Identify which cell holds the provided text, then report its (x, y) central coordinate. 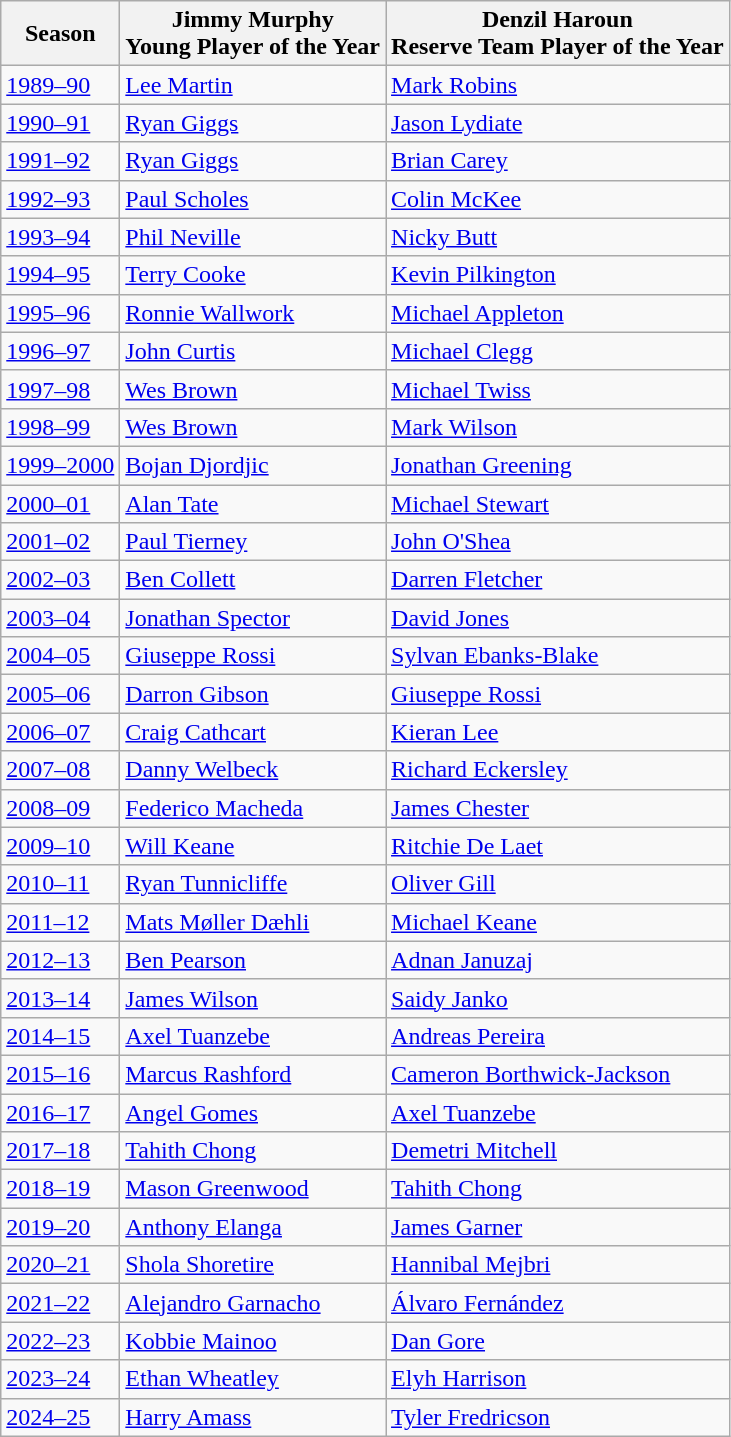
Danny Welbeck (253, 770)
Dan Gore (558, 1341)
1992–93 (60, 199)
Bojan Djordjic (253, 465)
Cameron Borthwick-Jackson (558, 1074)
Jonathan Spector (253, 618)
Álvaro Fernández (558, 1303)
2001–02 (60, 542)
Craig Cathcart (253, 732)
1995–96 (60, 313)
2013–14 (60, 998)
2016–17 (60, 1113)
Nicky Butt (558, 237)
Ryan Tunnicliffe (253, 884)
2005–06 (60, 694)
2017–18 (60, 1151)
Richard Eckersley (558, 770)
2003–04 (60, 618)
2009–10 (60, 846)
1991–92 (60, 161)
Ben Pearson (253, 960)
Mason Greenwood (253, 1189)
2000–01 (60, 503)
James Garner (558, 1227)
1989–90 (60, 85)
John Curtis (253, 351)
Colin McKee (558, 199)
Michael Keane (558, 922)
Mark Wilson (558, 427)
Oliver Gill (558, 884)
2006–07 (60, 732)
2021–22 (60, 1303)
2011–12 (60, 922)
Federico Macheda (253, 808)
Ethan Wheatley (253, 1379)
Phil Neville (253, 237)
Saidy Janko (558, 998)
Kieran Lee (558, 732)
Alejandro Garnacho (253, 1303)
1996–97 (60, 351)
Lee Martin (253, 85)
2010–11 (60, 884)
2018–19 (60, 1189)
Ronnie Wallwork (253, 313)
Sylvan Ebanks-Blake (558, 656)
1997–98 (60, 389)
2020–21 (60, 1265)
Kobbie Mainoo (253, 1341)
Jimmy MurphyYoung Player of the Year (253, 34)
Alan Tate (253, 503)
Tyler Fredricson (558, 1417)
2022–23 (60, 1341)
Terry Cooke (253, 275)
Anthony Elanga (253, 1227)
Paul Scholes (253, 199)
2012–13 (60, 960)
Hannibal Mejbri (558, 1265)
Adnan Januzaj (558, 960)
Jonathan Greening (558, 465)
1998–99 (60, 427)
Jason Lydiate (558, 123)
Darron Gibson (253, 694)
2014–15 (60, 1036)
Elyh Harrison (558, 1379)
Mark Robins (558, 85)
Paul Tierney (253, 542)
Kevin Pilkington (558, 275)
2004–05 (60, 656)
John O'Shea (558, 542)
Harry Amass (253, 1417)
Angel Gomes (253, 1113)
James Chester (558, 808)
Michael Appleton (558, 313)
Demetri Mitchell (558, 1151)
Season (60, 34)
Denzil HarounReserve Team Player of the Year (558, 34)
2002–03 (60, 580)
Darren Fletcher (558, 580)
Michael Twiss (558, 389)
2019–20 (60, 1227)
Mats Møller Dæhli (253, 922)
2024–25 (60, 1417)
Michael Stewart (558, 503)
Michael Clegg (558, 351)
Ritchie De Laet (558, 846)
Andreas Pereira (558, 1036)
Shola Shoretire (253, 1265)
Marcus Rashford (253, 1074)
Will Keane (253, 846)
Ben Collett (253, 580)
1994–95 (60, 275)
Brian Carey (558, 161)
1993–94 (60, 237)
David Jones (558, 618)
1999–2000 (60, 465)
2015–16 (60, 1074)
2008–09 (60, 808)
James Wilson (253, 998)
1990–91 (60, 123)
2023–24 (60, 1379)
2007–08 (60, 770)
